Scan for the cell matching the given text and deliver its [X, Y] coordinate at center. 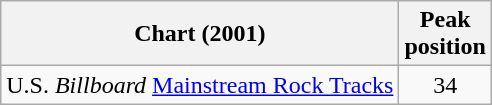
34 [445, 85]
U.S. Billboard Mainstream Rock Tracks [200, 85]
Chart (2001) [200, 34]
Peakposition [445, 34]
